Identify which cell holds the provided text, then report its [x, y] central coordinate. 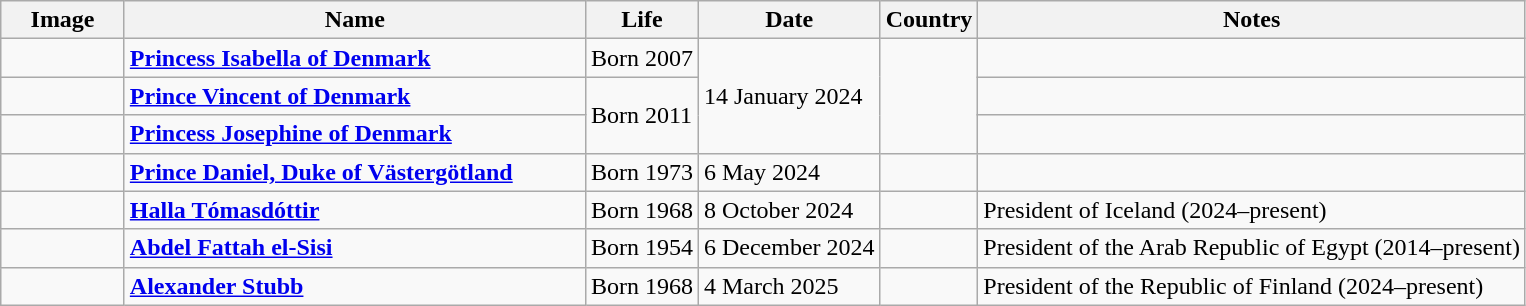
Name [354, 20]
Country [929, 20]
Princess Isabella of Denmark [354, 58]
Prince Vincent of Denmark [354, 96]
Image [63, 20]
Notes [1252, 20]
6 May 2024 [789, 172]
Abdel Fattah el-Sisi [354, 248]
14 January 2024 [789, 96]
8 October 2024 [789, 210]
Born 2007 [642, 58]
Born 2011 [642, 115]
4 March 2025 [789, 286]
Born 1973 [642, 172]
Halla Tómasdóttir [354, 210]
Princess Josephine of Denmark [354, 134]
Alexander Stubb [354, 286]
President of the Arab Republic of Egypt (2014–present) [1252, 248]
6 December 2024 [789, 248]
Life [642, 20]
Prince Daniel, Duke of Västergötland [354, 172]
President of the Republic of Finland (2024–present) [1252, 286]
President of Iceland (2024–present) [1252, 210]
Date [789, 20]
Born 1954 [642, 248]
